Return [X, Y] of the center of cell containing provided text 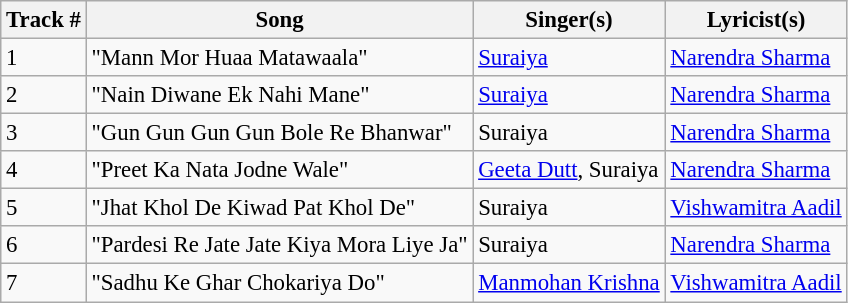
"Mann Mor Huaa Matawaala" [280, 58]
Lyricist(s) [756, 20]
6 [44, 245]
3 [44, 133]
Track # [44, 20]
1 [44, 58]
"Pardesi Re Jate Jate Kiya Mora Liye Ja" [280, 245]
5 [44, 208]
Song [280, 20]
"Preet Ka Nata Jodne Wale" [280, 170]
"Sadhu Ke Ghar Chokariya Do" [280, 283]
Geeta Dutt, Suraiya [569, 170]
Manmohan Krishna [569, 283]
"Gun Gun Gun Gun Bole Re Bhanwar" [280, 133]
2 [44, 95]
4 [44, 170]
"Nain Diwane Ek Nahi Mane" [280, 95]
Singer(s) [569, 20]
7 [44, 283]
"Jhat Khol De Kiwad Pat Khol De" [280, 208]
